Return the [x, y] coordinate for the center point of the cell that contains the specified text.  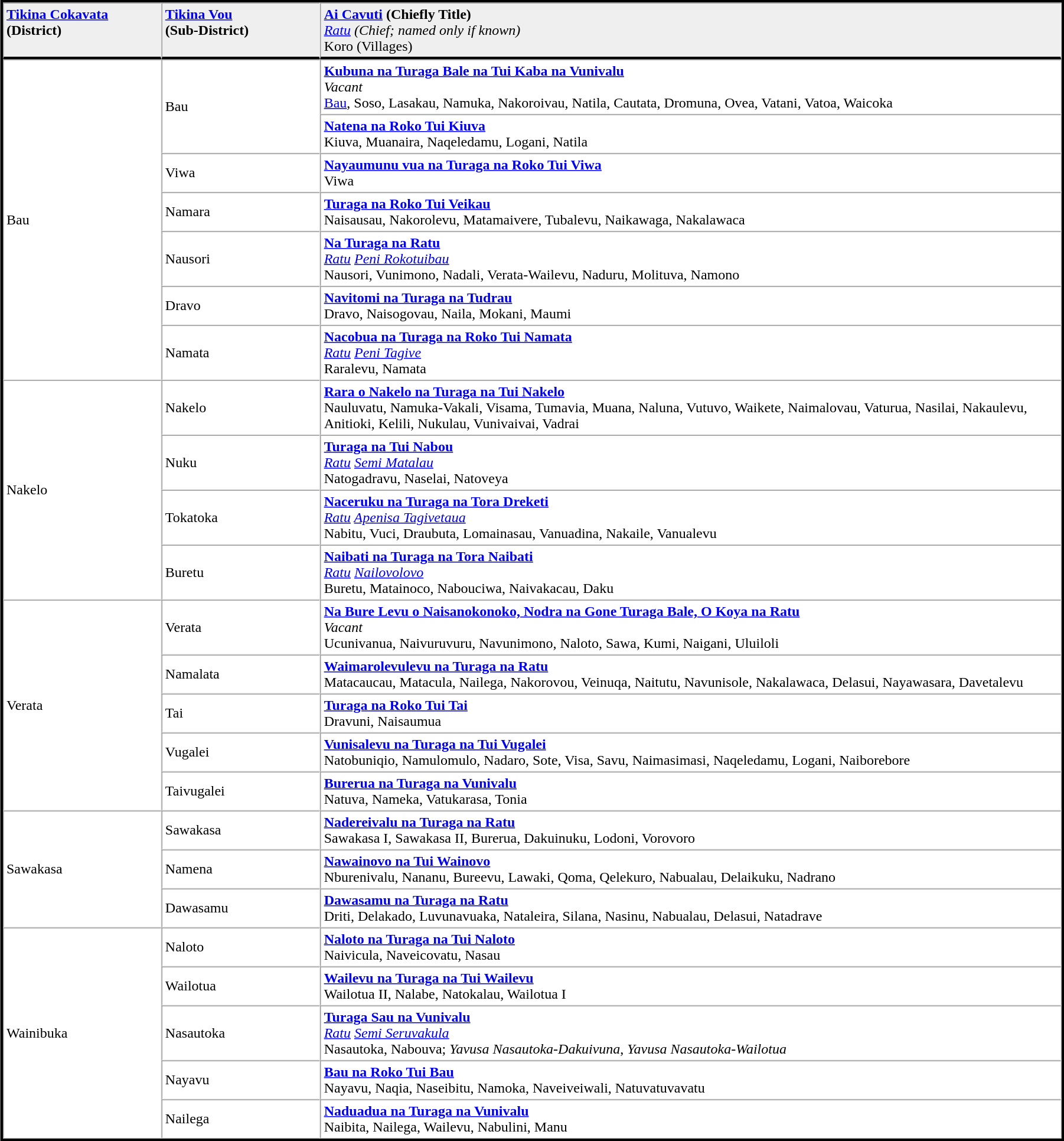
Nasautoka [241, 1032]
Vunisalevu na Turaga na Tui VugaleiNatobuniqio, Namulomulo, Nadaro, Sote, Visa, Savu, Naimasimasi, Naqeledamu, Logani, Naiborebore [691, 752]
Namalata [241, 674]
Nayavu [241, 1080]
Turaga Sau na VunivaluRatu Semi SeruvakulaNasautoka, Nabouva; Yavusa Nasautoka-Dakuivuna, Yavusa Nasautoka-Wailotua [691, 1032]
Turaga na Roko Tui VeikauNaisausau, Nakorolevu, Matamaivere, Tubalevu, Naikawaga, Nakalawaca [691, 212]
Buretu [241, 572]
Tikina Vou(Sub-District) [241, 31]
Turaga na Roko Tui TaiDravuni, Naisaumua [691, 713]
Nadereivalu na Turaga na RatuSawakasa I, Sawakasa II, Burerua, Dakuinuku, Lodoni, Vorovoro [691, 830]
Namata [241, 352]
Ai Cavuti (Chiefly Title)Ratu (Chief; named only if known)Koro (Villages) [691, 31]
Nayaumunu vua na Turaga na Roko Tui ViwaViwa [691, 173]
Burerua na Turaga na VunivaluNatuva, Nameka, Vatukarasa, Tonia [691, 791]
Natena na Roko Tui KiuvaKiuva, Muanaira, Naqeledamu, Logani, Natila [691, 134]
Kubuna na Turaga Bale na Tui Kaba na VunivaluVacantBau, Soso, Lasakau, Namuka, Nakoroivau, Natila, Cautata, Dromuna, Ovea, Vatani, Vatoa, Waicoka [691, 86]
Nacobua na Turaga na Roko Tui NamataRatu Peni TagiveRaralevu, Namata [691, 352]
Tikina Cokavata(District) [83, 31]
Naloto [241, 947]
Naloto na Turaga na Tui NalotoNaivicula, Naveicovatu, Nasau [691, 947]
Wailevu na Turaga na Tui WailevuWailotua II, Nalabe, Natokalau, Wailotua I [691, 986]
Dawasamu [241, 908]
Namara [241, 212]
Nawainovo na Tui WainovoNburenivalu, Nananu, Bureevu, Lawaki, Qoma, Qelekuro, Nabualau, Delaikuku, Nadrano [691, 869]
Navitomi na Turaga na TudrauDravo, Naisogovau, Naila, Mokani, Maumi [691, 305]
Dravo [241, 305]
Vugalei [241, 752]
Dawasamu na Turaga na RatuDriti, Delakado, Luvunavuaka, Nataleira, Silana, Nasinu, Nabualau, Delasui, Natadrave [691, 908]
Turaga na Tui Nabou Ratu Semi MatalauNatogadravu, Naselai, Natoveya [691, 462]
Naibati na Turaga na Tora NaibatiRatu NailovolovoBuretu, Matainoco, Nabouciwa, Naivakacau, Daku [691, 572]
Wailotua [241, 986]
Tokatoka [241, 517]
Taivugalei [241, 791]
Viwa [241, 173]
Naceruku na Turaga na Tora DreketiRatu Apenisa TagivetauaNabitu, Vuci, Draubuta, Lomainasau, Vanuadina, Nakaile, Vanualevu [691, 517]
Nausori [241, 259]
Naduadua na Turaga na VunivaluNaibita, Nailega, Wailevu, Nabulini, Manu [691, 1119]
Na Turaga na RatuRatu Peni RokotuibauNausori, Vunimono, Nadali, Verata-Wailevu, Naduru, Molituva, Namono [691, 259]
Wainibuka [83, 1032]
Namena [241, 869]
Nailega [241, 1119]
Bau na Roko Tui BauNayavu, Naqia, Naseibitu, Namoka, Naveiveiwali, Natuvatuvavatu [691, 1080]
Nuku [241, 462]
Tai [241, 713]
Waimarolevulevu na Turaga na RatuMatacaucau, Matacula, Nailega, Nakorovou, Veinuqa, Naitutu, Navunisole, Nakalawaca, Delasui, Nayawasara, Davetalevu [691, 674]
